Capture the cell that displays the provided text and extract its [x, y] central coordinate. 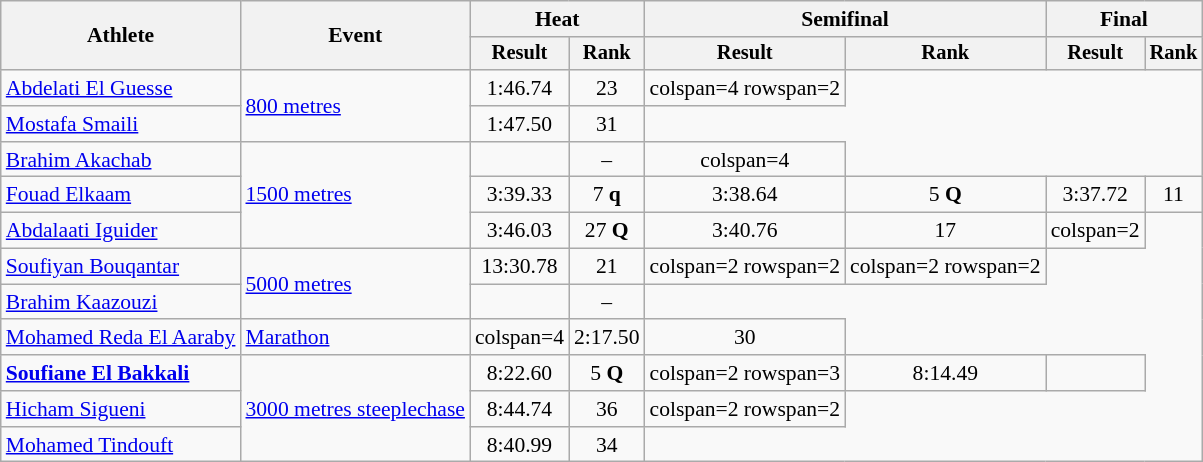
3:46.03 [520, 231]
Final [1124, 19]
8:22.60 [520, 373]
2:17.50 [606, 338]
3:37.72 [1096, 195]
Brahim Kaazouzi [121, 302]
Mohamed Reda El Aaraby [121, 338]
Mostafa Smaili [121, 124]
Soufiyan Bouqantar [121, 267]
Brahim Akachab [121, 160]
17 [946, 231]
Abdelati El Guesse [121, 88]
5000 metres [355, 284]
3:38.64 [746, 195]
Athlete [121, 36]
3000 metres steeplechase [355, 408]
1:46.74 [520, 88]
3:39.33 [520, 195]
Soufiane El Bakkali [121, 373]
21 [606, 267]
colspan=2 rowspan=3 [746, 373]
27 Q [606, 231]
1500 metres [355, 196]
Semifinal [846, 19]
Marathon [355, 338]
1:47.50 [520, 124]
13:30.78 [520, 267]
Event [355, 36]
30 [746, 338]
11 [1174, 195]
Fouad Elkaam [121, 195]
Hicham Sigueni [121, 409]
23 [606, 88]
800 metres [355, 106]
3:40.76 [746, 231]
31 [606, 124]
36 [606, 409]
colspan=4 rowspan=2 [746, 88]
7 q [606, 195]
colspan=2 [1096, 231]
8:14.49 [946, 373]
8:44.74 [520, 409]
Abdalaati Iguider [121, 231]
Heat [558, 19]
